Extract the (x, y) coordinate from the center of the cell holding the provided text.  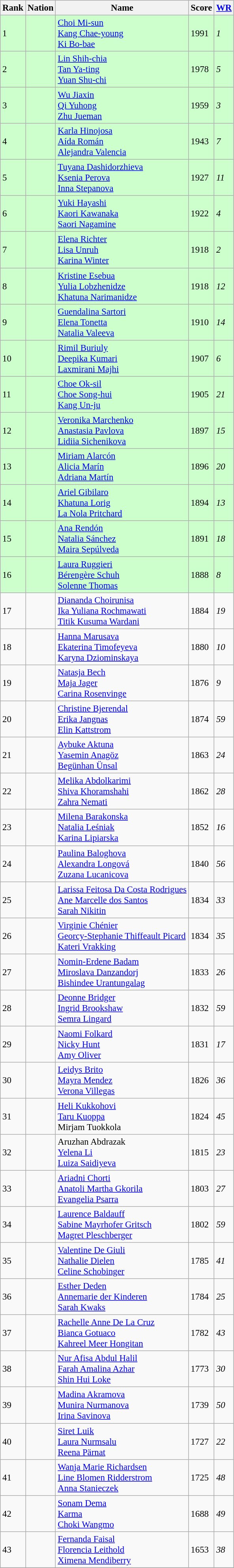
1897 (201, 430)
Aruzhan Abdrazak Yelena Li Luiza Saidiyeva (122, 1153)
1959 (201, 106)
1863 (201, 755)
1943 (201, 142)
45 (224, 1116)
Wu Jiaxin Qi Yuhong Zhu Jueman (122, 106)
Karla Hinojosa Aída Román Alejandra Valencia (122, 142)
29 (13, 1044)
Leidys Brito Mayra Mendez Verona Villegas (122, 1080)
1831 (201, 1044)
Paulina Baloghova Alexandra Longová Zuzana Lucanicova (122, 864)
Siret Luik Laura Nurmsalu Reena Pärnat (122, 1441)
Ariel Gibilaro Khatuna Lorig La Nola Pritchard (122, 503)
1832 (201, 1008)
31 (13, 1116)
Diananda Choirunisa Ika Yuliana Rochmawati Titik Kusuma Wardani (122, 611)
48 (224, 1477)
Elena Richter Lisa Unruh Karina Winter (122, 250)
Rimil Buriuly Deepika Kumari Laxmirani Majhi (122, 358)
50 (224, 1405)
1910 (201, 322)
1840 (201, 864)
Christine Bjerendal Erika Jangnas Elin Kattstrom (122, 719)
49 (224, 1514)
Lin Shih-chia Tan Ya-ting Yuan Shu-chi (122, 69)
Name (122, 8)
1862 (201, 791)
WR (224, 8)
1802 (201, 1225)
Nation (41, 8)
Esther Deden Annemarie der Kinderen Sarah Kwaks (122, 1297)
1907 (201, 358)
Aybuke Aktuna Yasemin Anagöz Begünhan Ünsal (122, 755)
1880 (201, 647)
Heli Kukkohovi Taru Kuoppa Mirjam Tuokkola (122, 1116)
Laurence Baldauff Sabine Mayrhofer Gritsch Magret Pleschberger (122, 1225)
Laura Ruggieri Bérengère Schuh Solenne Thomas (122, 575)
1905 (201, 394)
39 (13, 1405)
Natasja Bech Maja Jager Carina Rosenvinge (122, 683)
Choi Mi-sun Kang Chae-young Ki Bo-bae (122, 34)
Ana Rendón Natalia Sánchez Maira Sepúlveda (122, 539)
1833 (201, 972)
1852 (201, 828)
Deonne Bridger Ingrid Brookshaw Semra Lingard (122, 1008)
1891 (201, 539)
32 (13, 1153)
1688 (201, 1514)
1876 (201, 683)
1785 (201, 1261)
1815 (201, 1153)
Veronika Marchenko Anastasia Pavlova Lidiia Sichenikova (122, 430)
1894 (201, 503)
Valentine De Giuli Nathalie Dielen Celine Schobinger (122, 1261)
1803 (201, 1189)
Larissa Feitosa Da Costa Rodrigues Ane Marcelle dos Santos Sarah Nikitin (122, 900)
1874 (201, 719)
56 (224, 864)
1782 (201, 1333)
Nomin-Erdene Badam Miroslava Danzandorj Bishindee Urantungalag (122, 972)
Fernanda Faisal Florencia Leithold Ximena Mendiberry (122, 1549)
42 (13, 1514)
34 (13, 1225)
Ariadni Chorti Anatoli Martha Gkorila Evangelia Psarra (122, 1189)
Hanna Marusava Ekaterina Timofeyeva Karyna Dziominskaya (122, 647)
Guendalina Sartori Elena Tonetta Natalia Valeeva (122, 322)
40 (13, 1441)
Melika Abdolkarimi Shiva Khoramshahi Zahra Nemati (122, 791)
Madina Akramova Munira Nurmanova Irina Savinova (122, 1405)
Choe Ok-sil Choe Song-hui Kang Un-ju (122, 394)
1896 (201, 467)
Tuyana Dashidorzhieva Ksenia Perova Inna Stepanova (122, 178)
1725 (201, 1477)
Milena Barakonska Natalia Leśniak Karina Lipiarska (122, 828)
37 (13, 1333)
1884 (201, 611)
1727 (201, 1441)
Wanja Marie Richardsen Line Blomen Ridderstrom Anna Stanieczek (122, 1477)
1927 (201, 178)
1991 (201, 34)
Nur Afisa Abdul Halil Farah Amalina Azhar Shin Hui Loke (122, 1369)
Sonam Dema Karma Choki Wangmo (122, 1514)
Rachelle Anne De La Cruz Bianca Gotuaco Kahreel Meer Hongitan (122, 1333)
Kristine Esebua Yulia Lobzhenidze Khatuna Narimanidze (122, 286)
1888 (201, 575)
Naomi Folkard Nicky Hunt Amy Oliver (122, 1044)
1784 (201, 1297)
Yuki Hayashi Kaori Kawanaka Saori Nagamine (122, 214)
1922 (201, 214)
1978 (201, 69)
Rank (13, 8)
Score (201, 8)
1826 (201, 1080)
1739 (201, 1405)
1773 (201, 1369)
Miriam Alarcón Alicia Marín Adriana Martín (122, 467)
1653 (201, 1549)
Virginie Chénier Georcy-Stephanie Thiffeault Picard Kateri Vrakking (122, 936)
1824 (201, 1116)
